Determine the (X, Y) coordinate at the center of the cell enclosing the given text.  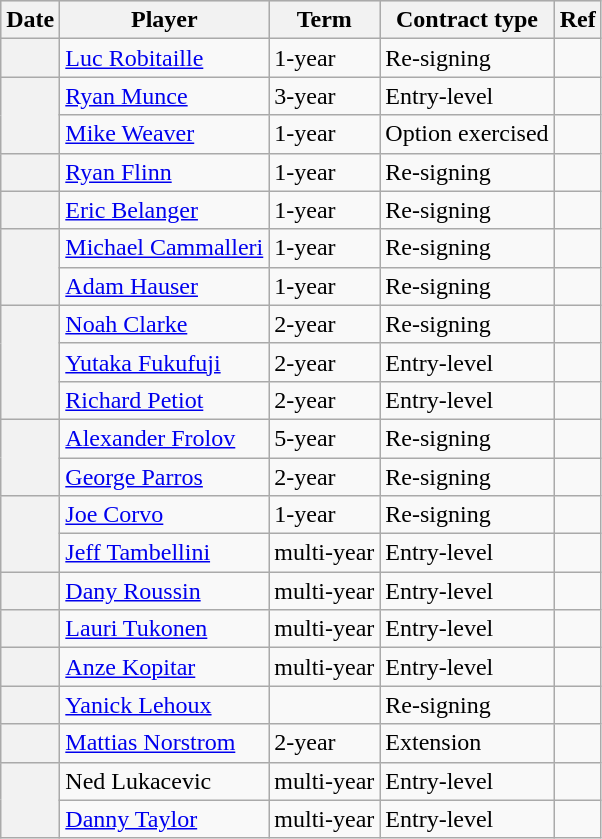
Eric Belanger (164, 210)
Ryan Flinn (164, 172)
Jeff Tambellini (164, 553)
Noah Clarke (164, 324)
Alexander Frolov (164, 438)
Term (324, 20)
Luc Robitaille (164, 58)
Contract type (467, 20)
Option exercised (467, 134)
Mattias Norstrom (164, 743)
5-year (324, 438)
Date (30, 20)
George Parros (164, 477)
Adam Hauser (164, 286)
Michael Cammalleri (164, 248)
Player (164, 20)
Danny Taylor (164, 819)
Ryan Munce (164, 96)
Ned Lukacevic (164, 781)
Yanick Lehoux (164, 705)
Ref (578, 20)
Extension (467, 743)
Anze Kopitar (164, 667)
Richard Petiot (164, 400)
Dany Roussin (164, 591)
Yutaka Fukufuji (164, 362)
Lauri Tukonen (164, 629)
Mike Weaver (164, 134)
3-year (324, 96)
Joe Corvo (164, 515)
